Scan for the cell matching the given text and deliver its (X, Y) coordinate at center. 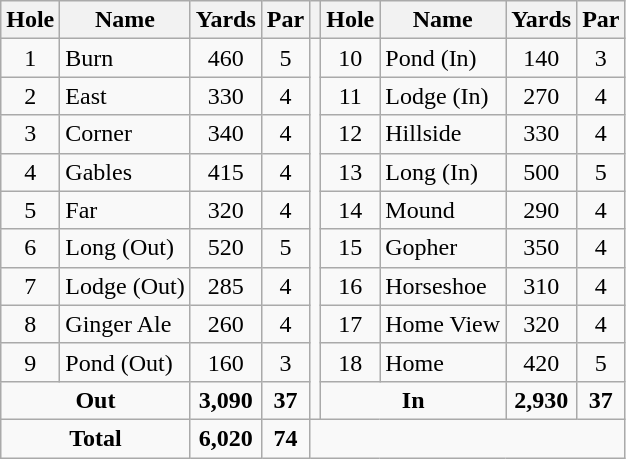
350 (542, 248)
17 (350, 324)
Total (96, 438)
11 (350, 96)
1 (30, 58)
74 (285, 438)
6 (30, 248)
160 (226, 362)
500 (542, 172)
16 (350, 286)
Lodge (Out) (125, 286)
340 (226, 134)
290 (542, 210)
10 (350, 58)
285 (226, 286)
14 (350, 210)
Long (In) (443, 172)
460 (226, 58)
7 (30, 286)
270 (542, 96)
Ginger Ale (125, 324)
2 (30, 96)
Lodge (In) (443, 96)
2,930 (542, 400)
9 (30, 362)
3,090 (226, 400)
Far (125, 210)
8 (30, 324)
Pond (Out) (125, 362)
520 (226, 248)
13 (350, 172)
6,020 (226, 438)
12 (350, 134)
18 (350, 362)
Mound (443, 210)
Pond (In) (443, 58)
260 (226, 324)
Out (96, 400)
15 (350, 248)
415 (226, 172)
Hillside (443, 134)
East (125, 96)
Horseshoe (443, 286)
Gopher (443, 248)
In (414, 400)
Long (Out) (125, 248)
Burn (125, 58)
420 (542, 362)
Home (443, 362)
Gables (125, 172)
140 (542, 58)
Home View (443, 324)
310 (542, 286)
Corner (125, 134)
